Pinpoint the cell where the given text exists, returning its [x, y] midpoint coordinate. 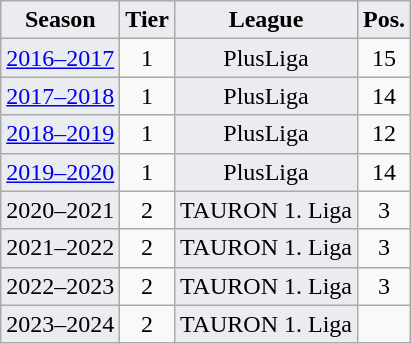
Season [60, 20]
2020–2021 [60, 210]
2017–2018 [60, 96]
2021–2022 [60, 248]
15 [384, 58]
2018–2019 [60, 134]
12 [384, 134]
League [266, 20]
Tier [148, 20]
2022–2023 [60, 286]
2019–2020 [60, 172]
2023–2024 [60, 324]
Pos. [384, 20]
2016–2017 [60, 58]
